For the text-containing cell, return its midpoint in [x, y] coordinate format. 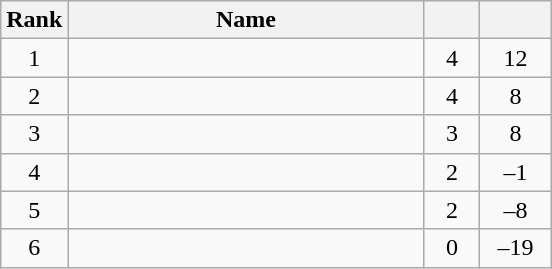
Name [246, 20]
5 [34, 210]
0 [452, 248]
6 [34, 248]
12 [516, 58]
–19 [516, 248]
–1 [516, 172]
Rank [34, 20]
–8 [516, 210]
1 [34, 58]
